Identify which cell holds the provided text, then report its (x, y) central coordinate. 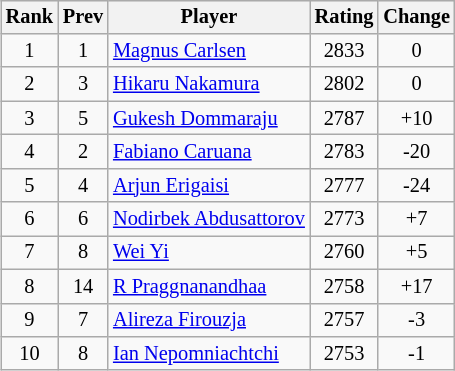
10 (30, 354)
Alireza Firouzja (209, 320)
+10 (416, 118)
Change (416, 17)
Magnus Carlsen (209, 51)
2773 (344, 219)
Fabiano Caruana (209, 152)
Rating (344, 17)
-1 (416, 354)
+7 (416, 219)
-3 (416, 320)
2777 (344, 185)
2802 (344, 84)
Prev (83, 17)
R Praggnanandhaa (209, 286)
+17 (416, 286)
Nodirbek Abdusattorov (209, 219)
2787 (344, 118)
Player (209, 17)
2753 (344, 354)
2833 (344, 51)
-20 (416, 152)
Gukesh Dommaraju (209, 118)
-24 (416, 185)
Hikaru Nakamura (209, 84)
2760 (344, 253)
Ian Nepomniachtchi (209, 354)
2757 (344, 320)
14 (83, 286)
+5 (416, 253)
Rank (30, 17)
2758 (344, 286)
2783 (344, 152)
9 (30, 320)
Arjun Erigaisi (209, 185)
Wei Yi (209, 253)
